Extract the (X, Y) coordinate from the center of the cell holding the provided text.  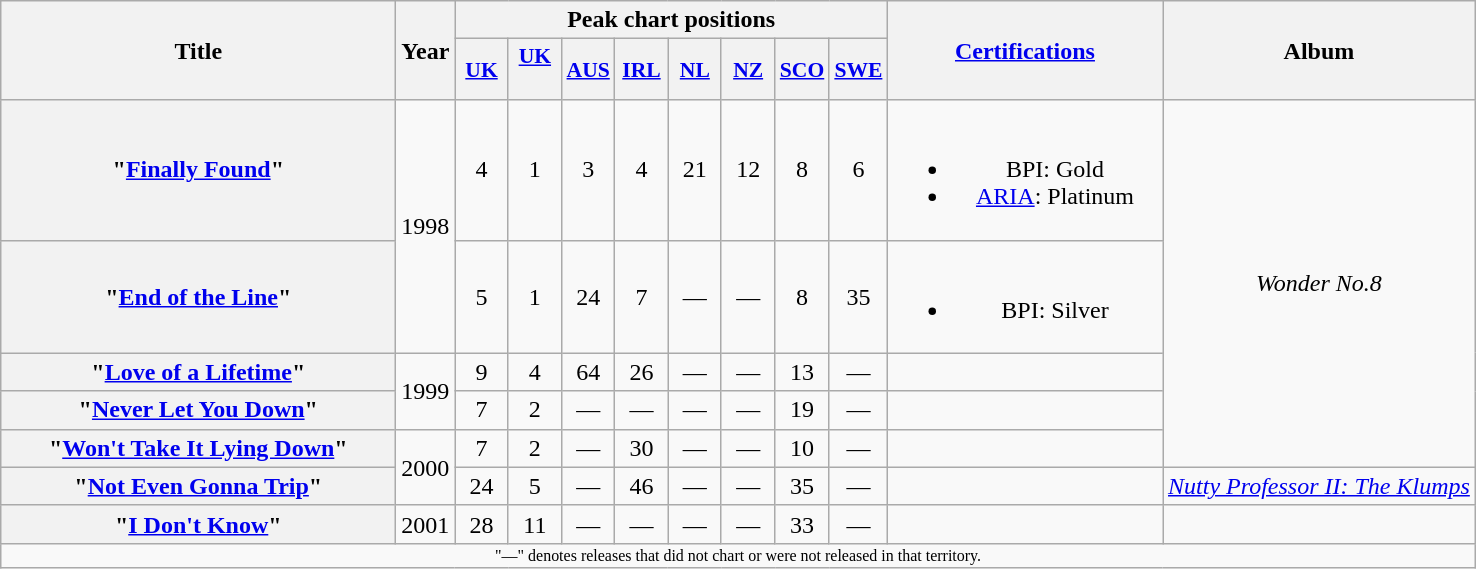
AUS (588, 70)
Wonder No.8 (1318, 284)
"—" denotes releases that did not chart or were not released in that territory. (738, 555)
"Not Even Gonna Trip" (198, 486)
NZ (748, 70)
2000 (426, 467)
IRL (642, 70)
9 (482, 372)
21 (694, 170)
BPI: GoldARIA: Platinum (1024, 170)
Nutty Professor II: The Klumps (1318, 486)
NL (694, 70)
Year (426, 50)
"Love of a Lifetime" (198, 372)
46 (642, 486)
Album (1318, 50)
"End of the Line" (198, 296)
Peak chart positions (672, 20)
"Never Let You Down" (198, 410)
SWE (858, 70)
19 (802, 410)
13 (802, 372)
11 (534, 524)
Title (198, 50)
33 (802, 524)
SCO (802, 70)
BPI: Silver (1024, 296)
2001 (426, 524)
6 (858, 170)
10 (802, 448)
Certifications (1024, 50)
3 (588, 170)
"Finally Found" (198, 170)
"Won't Take It Lying Down" (198, 448)
26 (642, 372)
1999 (426, 391)
12 (748, 170)
"I Don't Know" (198, 524)
1998 (426, 226)
64 (588, 372)
30 (642, 448)
28 (482, 524)
